For the text-containing cell, return its midpoint in (X, Y) coordinate format. 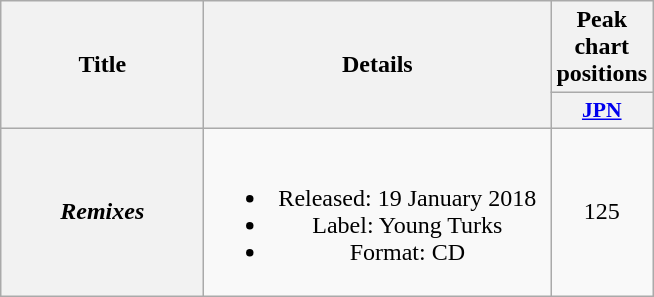
Released: 19 January 2018Label: Young TurksFormat: CD (378, 212)
Peak chart positions (602, 47)
Title (102, 65)
125 (602, 212)
Remixes (102, 212)
Details (378, 65)
JPN (602, 111)
